Return the (X, Y) coordinate for the center point of the cell that contains the specified text.  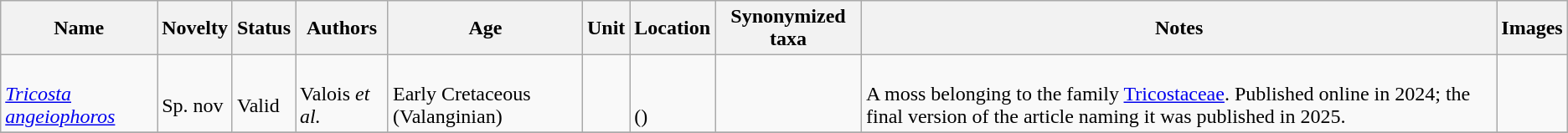
Novelty (195, 28)
Tricosta angeiophoros (79, 94)
Valois et al. (342, 94)
Valid (263, 94)
Images (1532, 28)
Location (673, 28)
Age (485, 28)
() (673, 94)
Status (263, 28)
Early Cretaceous (Valanginian) (485, 94)
Notes (1179, 28)
Sp. nov (195, 94)
Synonymized taxa (789, 28)
Unit (606, 28)
Authors (342, 28)
A moss belonging to the family Tricostaceae. Published online in 2024; the final version of the article naming it was published in 2025. (1179, 94)
Name (79, 28)
